For the text-containing cell, return its midpoint in [X, Y] coordinate format. 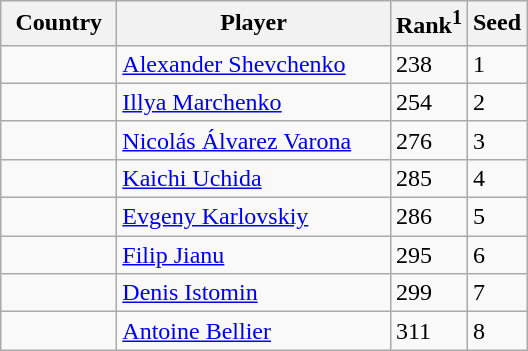
299 [428, 293]
Denis Istomin [254, 293]
5 [496, 217]
Illya Marchenko [254, 102]
4 [496, 178]
Seed [496, 24]
Country [59, 24]
Player [254, 24]
3 [496, 140]
Filip Jianu [254, 255]
Antoine Bellier [254, 331]
276 [428, 140]
238 [428, 64]
254 [428, 102]
286 [428, 217]
285 [428, 178]
8 [496, 331]
7 [496, 293]
295 [428, 255]
Nicolás Álvarez Varona [254, 140]
Kaichi Uchida [254, 178]
2 [496, 102]
311 [428, 331]
Evgeny Karlovskiy [254, 217]
Rank1 [428, 24]
1 [496, 64]
6 [496, 255]
Alexander Shevchenko [254, 64]
